Return the (X, Y) coordinate for the center point of the cell that contains the specified text.  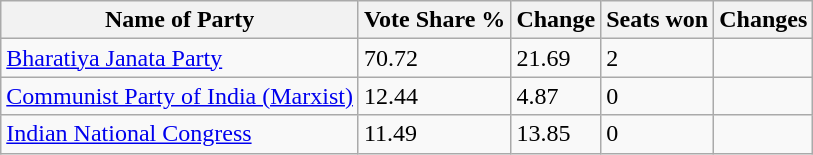
Change (556, 20)
12.44 (434, 96)
21.69 (556, 58)
Indian National Congress (180, 134)
2 (658, 58)
Bharatiya Janata Party (180, 58)
70.72 (434, 58)
Name of Party (180, 20)
13.85 (556, 134)
Communist Party of India (Marxist) (180, 96)
Changes (764, 20)
Vote Share % (434, 20)
Seats won (658, 20)
11.49 (434, 134)
4.87 (556, 96)
